Output the (X, Y) coordinate of the center of the cell containing the given text.  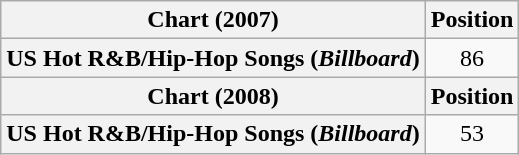
53 (472, 134)
86 (472, 58)
Chart (2008) (213, 96)
Chart (2007) (213, 20)
